Return the (x, y) coordinate for the center point of the cell that contains the specified text.  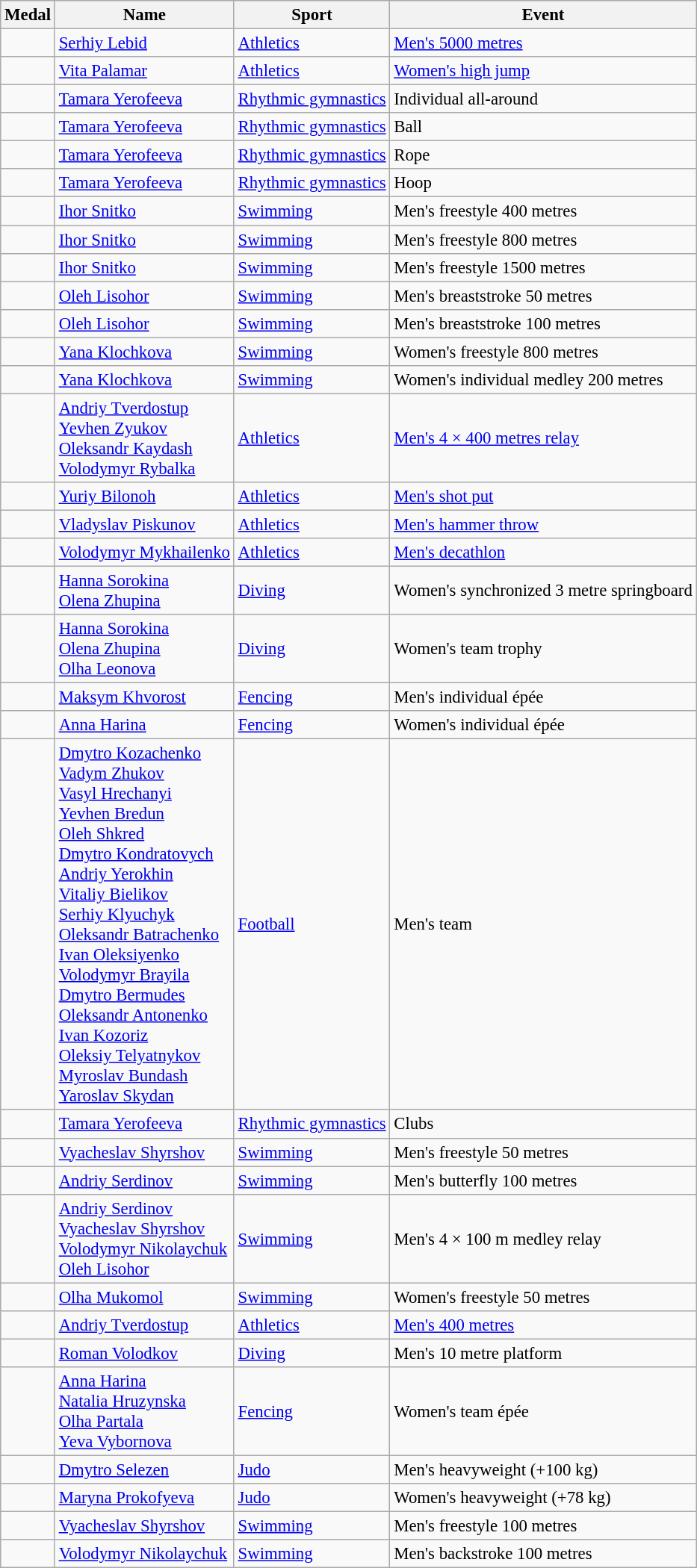
Vladyslav Piskunov (144, 524)
Anna HarinaNatalia HruzynskaOlha PartalaYeva Vybornova (144, 1411)
Women's heavyweight (+78 kg) (543, 1498)
Women's individual épée (543, 725)
Men's freestyle 1500 metres (543, 267)
Men's individual épée (543, 697)
Men's freestyle 800 metres (543, 240)
Women's high jump (543, 71)
Andriy TverdostupYevhen ZyukovOleksandr KaydashVolodymyr Rybalka (144, 438)
Vita Palamar (144, 71)
Men's breaststroke 50 metres (543, 296)
Anna Harina (144, 725)
Maksym Khvorost (144, 697)
Rope (543, 155)
Women's team épée (543, 1411)
Clubs (543, 1124)
Men's 5000 metres (543, 43)
Men's freestyle 100 metres (543, 1526)
Volodymyr Nikolaychuk (144, 1554)
Women's team trophy (543, 649)
Serhiy Lebid (144, 43)
Hanna SorokinaOlena ZhupinaOlha Leonova (144, 649)
Hanna SorokinaOlena Zhupina (144, 591)
Women's freestyle 800 metres (543, 352)
Yuriy Bilonoh (144, 497)
Men's freestyle 50 metres (543, 1152)
Men's 10 metre platform (543, 1353)
Medal (28, 15)
Men's heavyweight (+100 kg) (543, 1469)
Men's 400 metres (543, 1325)
Men's backstroke 100 metres (543, 1554)
Roman Volodkov (144, 1353)
Andriy Serdinov (144, 1180)
Men's hammer throw (543, 524)
Andriy Tverdostup (144, 1325)
Name (144, 15)
Event (543, 15)
Men's breaststroke 100 metres (543, 323)
Men's 4 × 400 metres relay (543, 438)
Women's freestyle 50 metres (543, 1297)
Men's 4 × 100 m medley relay (543, 1238)
Individual all-around (543, 99)
Women's individual medley 200 metres (543, 380)
Sport (312, 15)
Football (312, 924)
Women's synchronized 3 metre springboard (543, 591)
Men's freestyle 400 metres (543, 211)
Men's shot put (543, 497)
Maryna Prokofyeva (144, 1498)
Andriy SerdinovVyacheslav ShyrshovVolodymyr NikolaychukOleh Lisohor (144, 1238)
Ball (543, 127)
Men's team (543, 924)
Volodymyr Mykhailenko (144, 553)
Hoop (543, 183)
Men's decathlon (543, 553)
Dmytro Selezen (144, 1469)
Olha Mukomol (144, 1297)
Men's butterfly 100 metres (543, 1180)
